Search for the cell housing the specified text and yield its (X, Y) center coordinate. 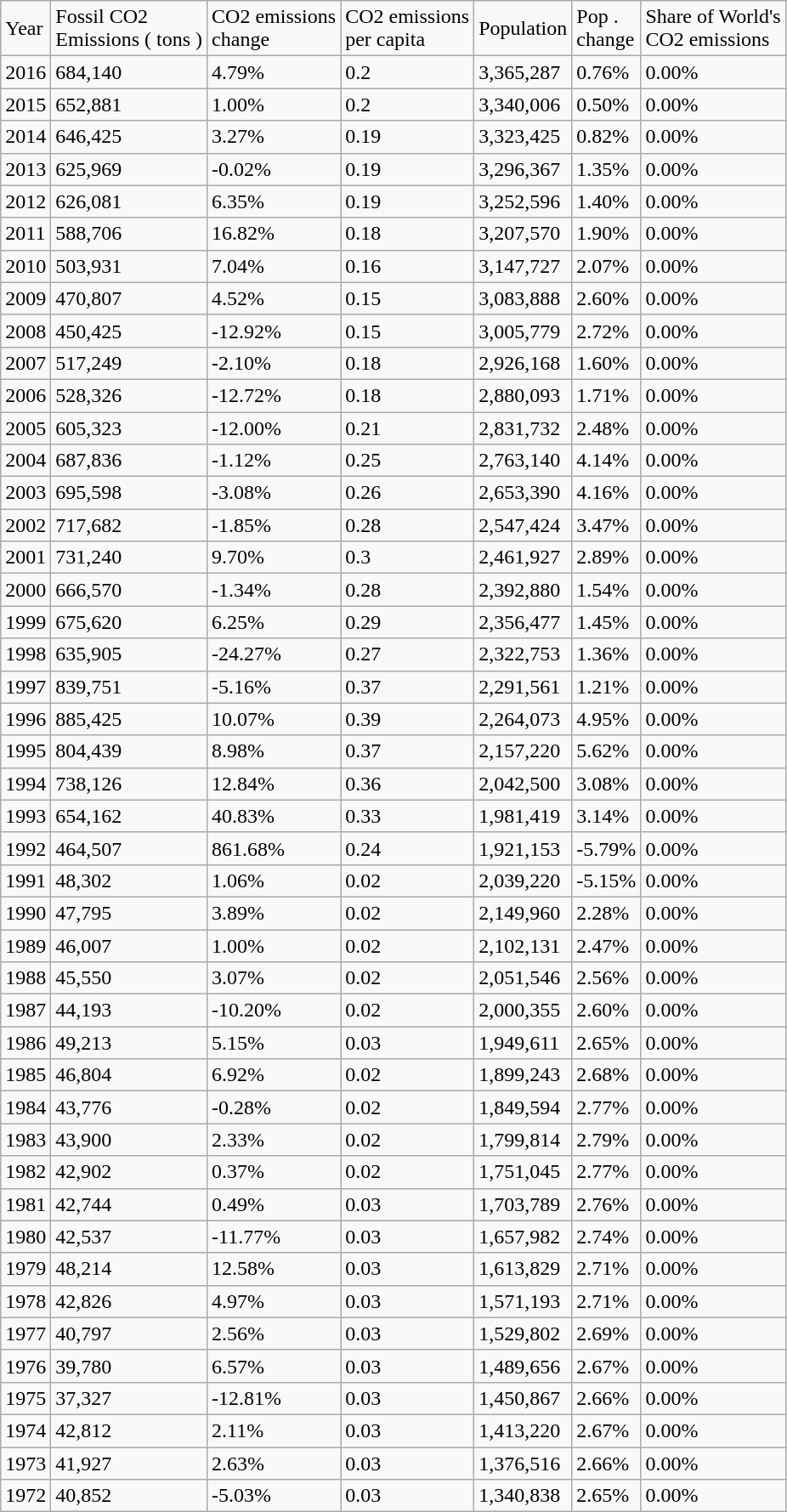
3,207,570 (524, 234)
2008 (25, 331)
2.68% (607, 1075)
2,926,168 (524, 363)
0.21 (408, 428)
1984 (25, 1107)
1975 (25, 1398)
1.35% (607, 169)
1,613,829 (524, 1269)
3.27% (274, 137)
3,365,287 (524, 72)
40,797 (129, 1334)
2.11% (274, 1430)
44,193 (129, 1011)
0.39 (408, 719)
2005 (25, 428)
46,804 (129, 1075)
1991 (25, 881)
1978 (25, 1301)
-11.77% (274, 1237)
3.08% (607, 784)
1987 (25, 1011)
1,899,243 (524, 1075)
-3.08% (274, 493)
45,550 (129, 978)
0.76% (607, 72)
1979 (25, 1269)
6.35% (274, 201)
1.40% (607, 201)
2,000,355 (524, 1011)
Pop .change (607, 29)
2,042,500 (524, 784)
42,902 (129, 1172)
37,327 (129, 1398)
654,162 (129, 816)
2003 (25, 493)
8.98% (274, 751)
CO2 emissionsper capita (408, 29)
Year (25, 29)
7.04% (274, 266)
-10.20% (274, 1011)
684,140 (129, 72)
646,425 (129, 137)
2.28% (607, 913)
3,005,779 (524, 331)
1.45% (607, 622)
0.16 (408, 266)
40.83% (274, 816)
1996 (25, 719)
2,039,220 (524, 881)
-12.81% (274, 1398)
16.82% (274, 234)
1,949,611 (524, 1043)
-12.00% (274, 428)
885,425 (129, 719)
1,751,045 (524, 1172)
-5.16% (274, 687)
42,826 (129, 1301)
2007 (25, 363)
-1.34% (274, 590)
42,812 (129, 1430)
1997 (25, 687)
804,439 (129, 751)
1983 (25, 1140)
3,083,888 (524, 298)
695,598 (129, 493)
3.14% (607, 816)
861.68% (274, 848)
1998 (25, 654)
3.47% (607, 525)
503,931 (129, 266)
1992 (25, 848)
1980 (25, 1237)
-0.02% (274, 169)
9.70% (274, 558)
2,880,093 (524, 395)
2,322,753 (524, 654)
625,969 (129, 169)
1990 (25, 913)
2.33% (274, 1140)
2.89% (607, 558)
1.54% (607, 590)
652,881 (129, 105)
2009 (25, 298)
839,751 (129, 687)
41,927 (129, 1463)
12.84% (274, 784)
4.97% (274, 1301)
2.69% (607, 1334)
10.07% (274, 719)
4.52% (274, 298)
2,291,561 (524, 687)
0.36 (408, 784)
2,157,220 (524, 751)
1989 (25, 946)
666,570 (129, 590)
2004 (25, 461)
-5.03% (274, 1496)
0.26 (408, 493)
2006 (25, 395)
626,081 (129, 201)
2012 (25, 201)
2.74% (607, 1237)
1.06% (274, 881)
470,807 (129, 298)
2,831,732 (524, 428)
731,240 (129, 558)
1.71% (607, 395)
1,529,802 (524, 1334)
-5.79% (607, 848)
48,214 (129, 1269)
1,450,867 (524, 1398)
635,905 (129, 654)
1.36% (607, 654)
0.24 (408, 848)
2,264,073 (524, 719)
47,795 (129, 913)
1972 (25, 1496)
588,706 (129, 234)
1.60% (607, 363)
1,413,220 (524, 1430)
2,102,131 (524, 946)
43,900 (129, 1140)
2001 (25, 558)
1993 (25, 816)
0.33 (408, 816)
0.27 (408, 654)
0.3 (408, 558)
5.15% (274, 1043)
2.72% (607, 331)
-1.12% (274, 461)
1985 (25, 1075)
464,507 (129, 848)
450,425 (129, 331)
1,981,419 (524, 816)
528,326 (129, 395)
46,007 (129, 946)
1,489,656 (524, 1366)
-2.10% (274, 363)
517,249 (129, 363)
1,657,982 (524, 1237)
CO2 emissionschange (274, 29)
3,147,727 (524, 266)
2,763,140 (524, 461)
1,376,516 (524, 1463)
2,356,477 (524, 622)
Share of World'sCO2 emissions (713, 29)
-12.92% (274, 331)
1976 (25, 1366)
738,126 (129, 784)
Fossil CO2Emissions ( tons ) (129, 29)
1999 (25, 622)
-1.85% (274, 525)
2,547,424 (524, 525)
1,340,838 (524, 1496)
0.50% (607, 105)
3,340,006 (524, 105)
2,051,546 (524, 978)
4.16% (607, 493)
717,682 (129, 525)
5.62% (607, 751)
1,799,814 (524, 1140)
687,836 (129, 461)
2016 (25, 72)
1.21% (607, 687)
1977 (25, 1334)
0.37% (274, 1172)
43,776 (129, 1107)
-5.15% (607, 881)
3.89% (274, 913)
2010 (25, 266)
6.25% (274, 622)
49,213 (129, 1043)
-12.72% (274, 395)
0.29 (408, 622)
1981 (25, 1204)
-0.28% (274, 1107)
1988 (25, 978)
0.25 (408, 461)
1,849,594 (524, 1107)
39,780 (129, 1366)
1,703,789 (524, 1204)
40,852 (129, 1496)
2,392,880 (524, 590)
2.79% (607, 1140)
2.47% (607, 946)
1986 (25, 1043)
2014 (25, 137)
42,537 (129, 1237)
3.07% (274, 978)
2.48% (607, 428)
675,620 (129, 622)
1994 (25, 784)
2000 (25, 590)
-24.27% (274, 654)
1974 (25, 1430)
4.14% (607, 461)
2013 (25, 169)
2,149,960 (524, 913)
12.58% (274, 1269)
1995 (25, 751)
48,302 (129, 881)
1,571,193 (524, 1301)
1982 (25, 1172)
3,252,596 (524, 201)
4.95% (607, 719)
1973 (25, 1463)
2.07% (607, 266)
6.57% (274, 1366)
3,323,425 (524, 137)
Population (524, 29)
4.79% (274, 72)
6.92% (274, 1075)
1.90% (607, 234)
2011 (25, 234)
2,653,390 (524, 493)
605,323 (129, 428)
1,921,153 (524, 848)
0.82% (607, 137)
3,296,367 (524, 169)
2002 (25, 525)
42,744 (129, 1204)
2,461,927 (524, 558)
2.63% (274, 1463)
2.76% (607, 1204)
0.49% (274, 1204)
2015 (25, 105)
